Pinpoint the cell where the given text exists, returning its [x, y] midpoint coordinate. 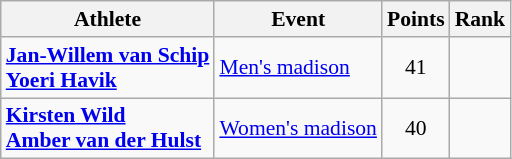
Men's madison [298, 68]
Women's madison [298, 128]
41 [416, 68]
40 [416, 128]
Jan-Willem van SchipYoeri Havik [108, 68]
Points [416, 19]
Athlete [108, 19]
Rank [480, 19]
Kirsten WildAmber van der Hulst [108, 128]
Event [298, 19]
